Extract the (X, Y) coordinate from the center of the cell holding the provided text.  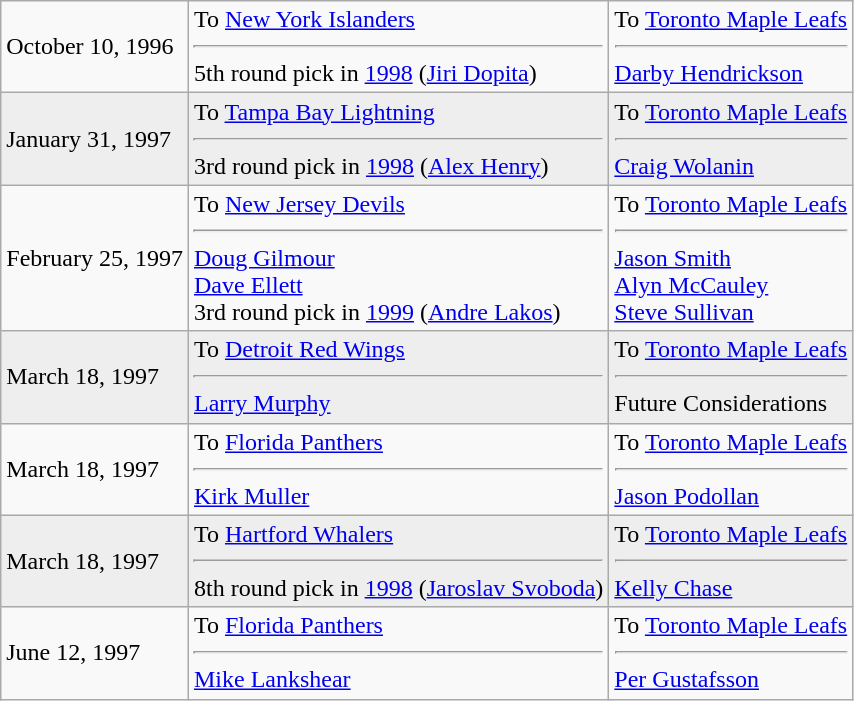
To Hartford Whalers8th round pick in 1998 (Jaroslav Svoboda) (398, 561)
October 10, 1996 (95, 47)
To Toronto Maple LeafsFuture Considerations (731, 377)
To Toronto Maple LeafsJason Smith Alyn McCauley Steve Sullivan (731, 258)
February 25, 1997 (95, 258)
To Florida PanthersMike Lankshear (398, 653)
To Tampa Bay Lightning3rd round pick in 1998 (Alex Henry) (398, 139)
To Toronto Maple LeafsJason Podollan (731, 469)
To Toronto Maple LeafsDarby Hendrickson (731, 47)
To Toronto Maple LeafsPer Gustafsson (731, 653)
To New Jersey DevilsDoug Gilmour Dave Ellett 3rd round pick in 1999 (Andre Lakos) (398, 258)
To New York Islanders5th round pick in 1998 (Jiri Dopita) (398, 47)
June 12, 1997 (95, 653)
To Toronto Maple LeafsKelly Chase (731, 561)
To Detroit Red WingsLarry Murphy (398, 377)
January 31, 1997 (95, 139)
To Florida PanthersKirk Muller (398, 469)
To Toronto Maple LeafsCraig Wolanin (731, 139)
